Find where the given text appears and provide that cell's center as [x, y] coordinate. 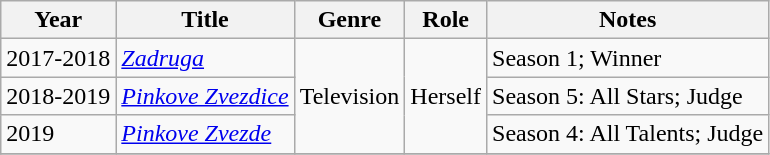
2018-2019 [58, 96]
Zadruga [205, 58]
Genre [350, 20]
Season 5: All Stars; Judge [628, 96]
2019 [58, 134]
Notes [628, 20]
Pinkove Zvezdice [205, 96]
Season 1; Winner [628, 58]
Year [58, 20]
Television [350, 96]
Herself [446, 96]
Pinkove Zvezde [205, 134]
Title [205, 20]
2017-2018 [58, 58]
Role [446, 20]
Season 4: All Talents; Judge [628, 134]
